Extract the [x, y] coordinate from the center of the cell holding the provided text.  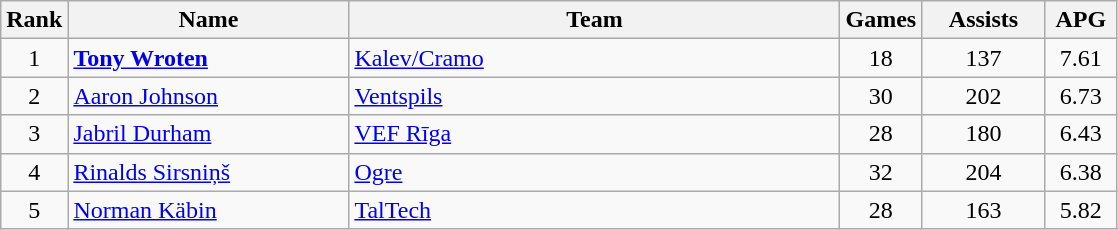
APG [1080, 20]
1 [34, 58]
Assists [984, 20]
3 [34, 134]
180 [984, 134]
6.38 [1080, 172]
163 [984, 210]
Team [594, 20]
VEF Rīga [594, 134]
204 [984, 172]
5.82 [1080, 210]
Rank [34, 20]
TalTech [594, 210]
6.43 [1080, 134]
137 [984, 58]
202 [984, 96]
Ogre [594, 172]
18 [881, 58]
Norman Käbin [208, 210]
Tony Wroten [208, 58]
4 [34, 172]
Aaron Johnson [208, 96]
Games [881, 20]
6.73 [1080, 96]
7.61 [1080, 58]
Name [208, 20]
Kalev/Cramo [594, 58]
Rinalds Sirsniņš [208, 172]
32 [881, 172]
Ventspils [594, 96]
Jabril Durham [208, 134]
5 [34, 210]
2 [34, 96]
30 [881, 96]
